Pinpoint the cell where the given text exists, returning its (X, Y) midpoint coordinate. 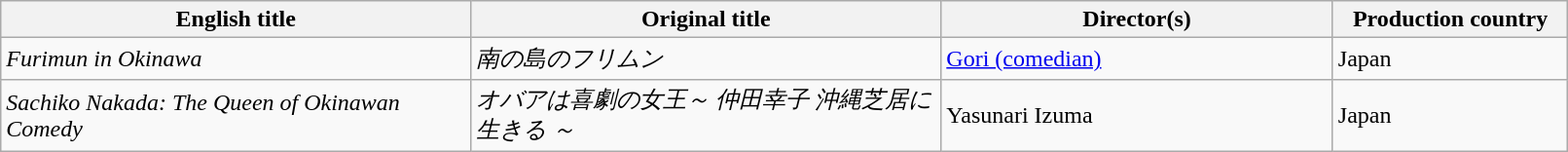
Sachiko Nakada: The Queen of Okinawan Comedy (236, 115)
Production country (1450, 19)
English title (236, 19)
Yasunari Izuma (1137, 115)
Original title (707, 19)
Director(s) (1137, 19)
Furimun in Okinawa (236, 58)
Gori (comedian) (1137, 58)
オバアは喜劇の女王～ 仲田幸子 沖縄芝居に生きる ～ (707, 115)
南の島のフリムン (707, 58)
